From the cell containing the given text, extract its center point as (x, y) coordinate. 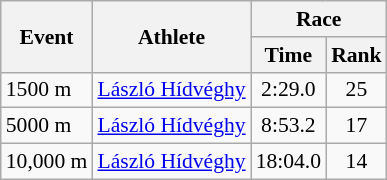
2:29.0 (288, 90)
Race (319, 19)
Time (288, 55)
18:04.0 (288, 162)
Rank (356, 55)
14 (356, 162)
10,000 m (47, 162)
Athlete (171, 36)
8:53.2 (288, 126)
25 (356, 90)
Event (47, 36)
5000 m (47, 126)
17 (356, 126)
1500 m (47, 90)
